Extract the [X, Y] coordinate from the center of the cell holding the provided text.  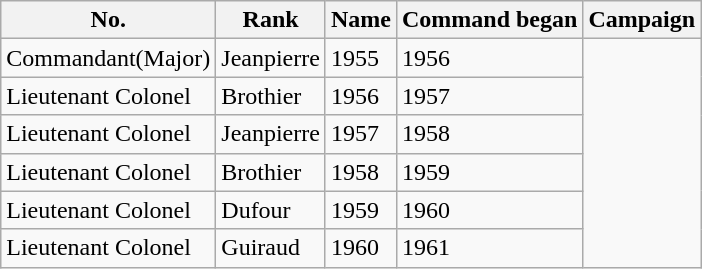
Command began [489, 20]
Guiraud [271, 248]
Rank [271, 20]
1955 [360, 58]
Commandant(Major) [108, 58]
Dufour [271, 210]
No. [108, 20]
1961 [489, 248]
Name [360, 20]
Campaign [642, 20]
